Detect which cell encompasses the target text, then output its (X, Y) center coordinate. 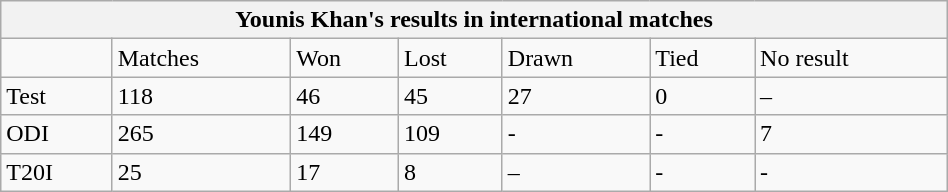
No result (852, 58)
ODI (56, 134)
25 (201, 172)
7 (852, 134)
0 (702, 96)
Tied (702, 58)
118 (201, 96)
Matches (201, 58)
265 (201, 134)
46 (345, 96)
27 (576, 96)
Younis Khan's results in international matches (474, 20)
149 (345, 134)
Drawn (576, 58)
T20I (56, 172)
45 (450, 96)
109 (450, 134)
Test (56, 96)
Won (345, 58)
8 (450, 172)
17 (345, 172)
Lost (450, 58)
